Determine the (x, y) coordinate at the center of the cell enclosing the given text.  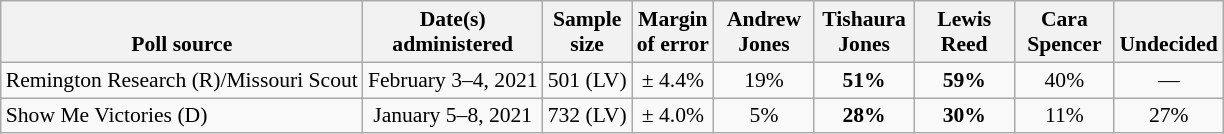
Date(s)administered (453, 32)
± 4.0% (673, 116)
5% (764, 116)
59% (964, 80)
AndrewJones (764, 32)
28% (864, 116)
30% (964, 116)
Undecided (1168, 32)
January 5–8, 2021 (453, 116)
27% (1168, 116)
CaraSpencer (1064, 32)
40% (1064, 80)
TishauraJones (864, 32)
LewisReed (964, 32)
19% (764, 80)
Show Me Victories (D) (182, 116)
Remington Research (R)/Missouri Scout (182, 80)
— (1168, 80)
11% (1064, 116)
Marginof error (673, 32)
501 (LV) (588, 80)
Samplesize (588, 32)
51% (864, 80)
732 (LV) (588, 116)
Poll source (182, 32)
± 4.4% (673, 80)
February 3–4, 2021 (453, 80)
